Output the (X, Y) coordinate of the center of the cell containing the given text.  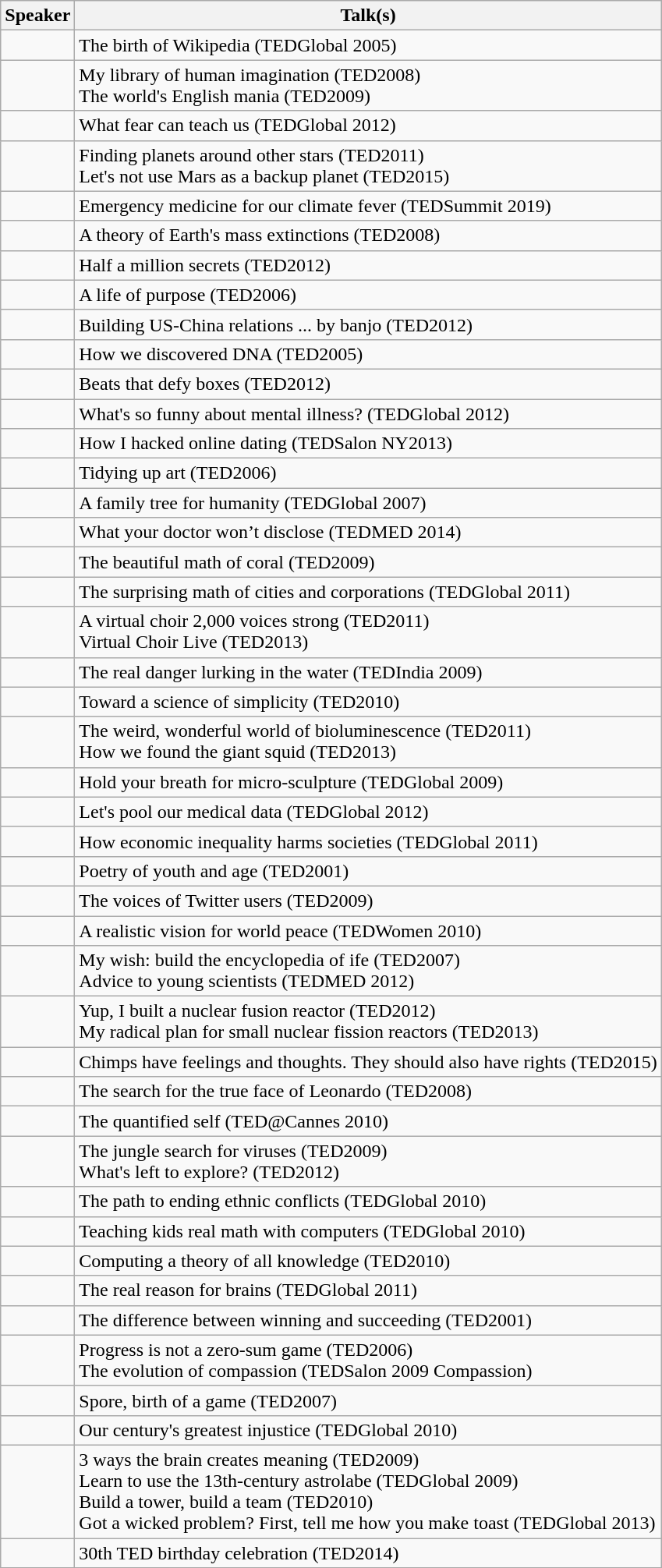
The quantified self (TED@Cannes 2010) (368, 1121)
Toward a science of simplicity (TED2010) (368, 702)
The beautiful math of coral (TED2009) (368, 562)
Talk(s) (368, 16)
A virtual choir 2,000 voices strong (TED2011) Virtual Choir Live (TED2013) (368, 632)
The path to ending ethnic conflicts (TEDGlobal 2010) (368, 1202)
Teaching kids real math with computers (TEDGlobal 2010) (368, 1231)
The difference between winning and succeeding (TED2001) (368, 1320)
Beats that defy boxes (TED2012) (368, 384)
My wish: build the encyclopedia of ife (TED2007) Advice to young scientists (TEDMED 2012) (368, 972)
What fear can teach us (TEDGlobal 2012) (368, 126)
Tidying up art (TED2006) (368, 473)
Spore, birth of a game (TED2007) (368, 1400)
Hold your breath for micro-sculpture (TEDGlobal 2009) (368, 782)
A life of purpose (TED2006) (368, 295)
The search for the true face of Leonardo (TED2008) (368, 1092)
Building US-China relations ... by banjo (TED2012) (368, 324)
Yup, I built a nuclear fusion reactor (TED2012) My radical plan for small nuclear fission reactors (TED2013) (368, 1021)
A family tree for humanity (TEDGlobal 2007) (368, 503)
The surprising math of cities and corporations (TEDGlobal 2011) (368, 592)
What your doctor won’t disclose (TEDMED 2014) (368, 533)
Emergency medicine for our climate fever (TEDSummit 2019) (368, 206)
Half a million secrets (TED2012) (368, 265)
Speaker (37, 16)
How I hacked online dating (TEDSalon NY2013) (368, 444)
How economic inequality harms societies (TEDGlobal 2011) (368, 841)
My library of human imagination (TED2008) The world's English mania (TED2009) (368, 86)
The birth of Wikipedia (TEDGlobal 2005) (368, 45)
A theory of Earth's mass extinctions (TED2008) (368, 235)
The weird, wonderful world of bioluminescence (TED2011) How we found the giant squid (TED2013) (368, 742)
How we discovered DNA (TED2005) (368, 354)
Our century's greatest injustice (TEDGlobal 2010) (368, 1430)
Let's pool our medical data (TEDGlobal 2012) (368, 812)
A realistic vision for world peace (TEDWomen 2010) (368, 930)
The real danger lurking in the water (TEDIndia 2009) (368, 672)
The voices of Twitter users (TED2009) (368, 901)
Poetry of youth and age (TED2001) (368, 871)
Computing a theory of all knowledge (TED2010) (368, 1261)
The real reason for brains (TEDGlobal 2011) (368, 1290)
Chimps have feelings and thoughts. They should also have rights (TED2015) (368, 1062)
30th TED birthday celebration (TED2014) (368, 1552)
Finding planets around other stars (TED2011)Let's not use Mars as a backup planet (TED2015) (368, 165)
What's so funny about mental illness? (TEDGlobal 2012) (368, 414)
Progress is not a zero-sum game (TED2006) The evolution of compassion (TEDSalon 2009 Compassion) (368, 1360)
The jungle search for viruses (TED2009) What's left to explore? (TED2012) (368, 1162)
